For the text-containing cell, return its midpoint in [x, y] coordinate format. 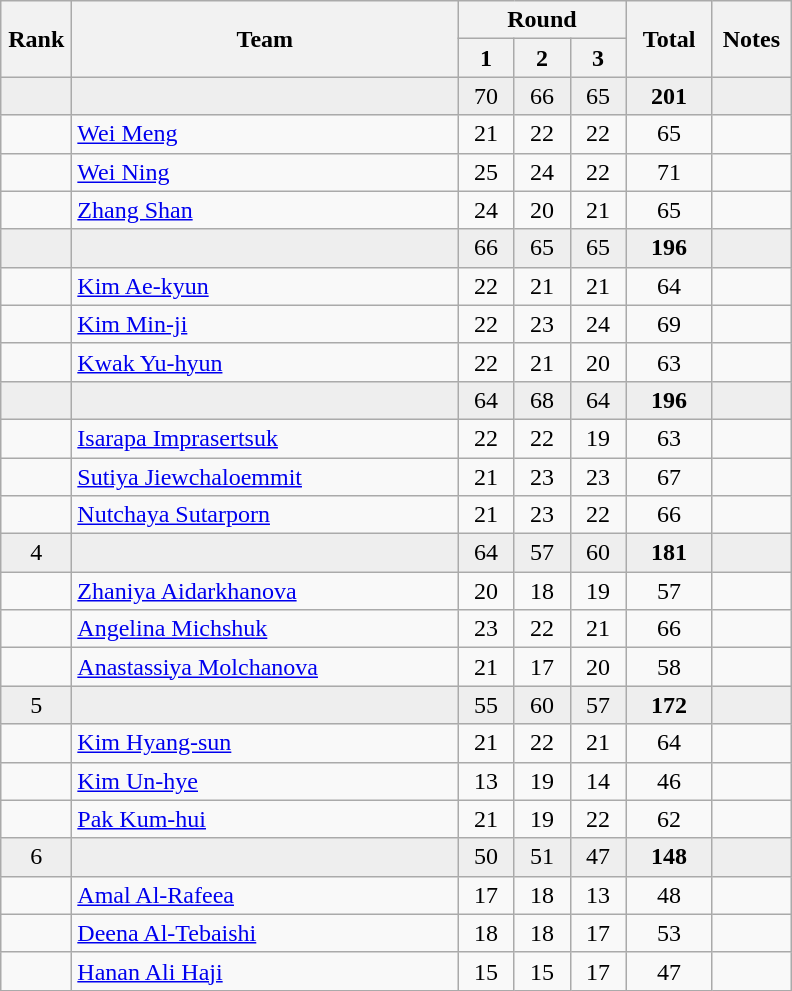
50 [486, 857]
Anastassiya Molchanova [265, 667]
2 [542, 58]
69 [669, 324]
Nutchaya Sutarporn [265, 515]
14 [598, 781]
51 [542, 857]
48 [669, 895]
53 [669, 933]
148 [669, 857]
Wei Ning [265, 172]
Rank [36, 39]
Kwak Yu-hyun [265, 362]
4 [36, 553]
Zhang Shan [265, 210]
6 [36, 857]
172 [669, 705]
Kim Hyang-sun [265, 743]
1 [486, 58]
46 [669, 781]
Kim Ae-kyun [265, 286]
Pak Kum-hui [265, 819]
3 [598, 58]
71 [669, 172]
Total [669, 39]
Kim Un-hye [265, 781]
68 [542, 400]
Team [265, 39]
70 [486, 96]
67 [669, 477]
Round [542, 20]
Sutiya Jiewchaloemmit [265, 477]
Deena Al-Tebaishi [265, 933]
Isarapa Imprasertsuk [265, 438]
Hanan Ali Haji [265, 971]
Notes [752, 39]
Kim Min-ji [265, 324]
Wei Meng [265, 134]
Amal Al-Rafeea [265, 895]
201 [669, 96]
25 [486, 172]
Angelina Michshuk [265, 629]
58 [669, 667]
62 [669, 819]
Zhaniya Aidarkhanova [265, 591]
181 [669, 553]
5 [36, 705]
55 [486, 705]
